Locate the cell with the specified text and output its [X, Y] center coordinate. 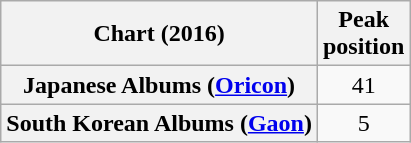
5 [363, 123]
Japanese Albums (Oricon) [160, 85]
South Korean Albums (Gaon) [160, 123]
Peakposition [363, 34]
Chart (2016) [160, 34]
41 [363, 85]
